Output the [X, Y] coordinate of the center of the cell containing the given text.  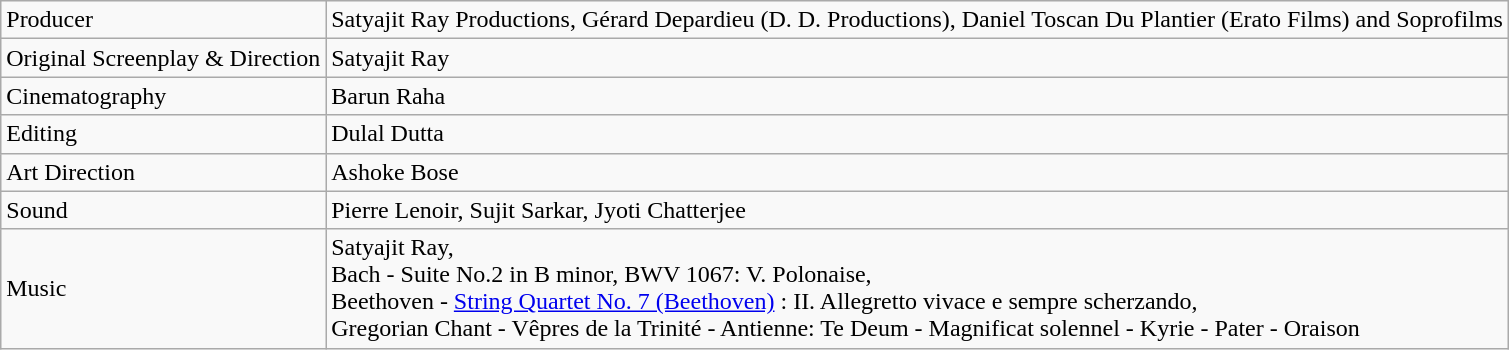
Cinematography [164, 96]
Art Direction [164, 172]
Ashoke Bose [918, 172]
Barun Raha [918, 96]
Editing [164, 134]
Satyajit Ray Productions, Gérard Depardieu (D. D. Productions), Daniel Toscan Du Plantier (Erato Films) and Soprofilms [918, 20]
Original Screenplay & Direction [164, 58]
Satyajit Ray [918, 58]
Dulal Dutta [918, 134]
Music [164, 288]
Sound [164, 210]
Pierre Lenoir, Sujit Sarkar, Jyoti Chatterjee [918, 210]
Producer [164, 20]
